Identify which cell holds the provided text, then report its [X, Y] central coordinate. 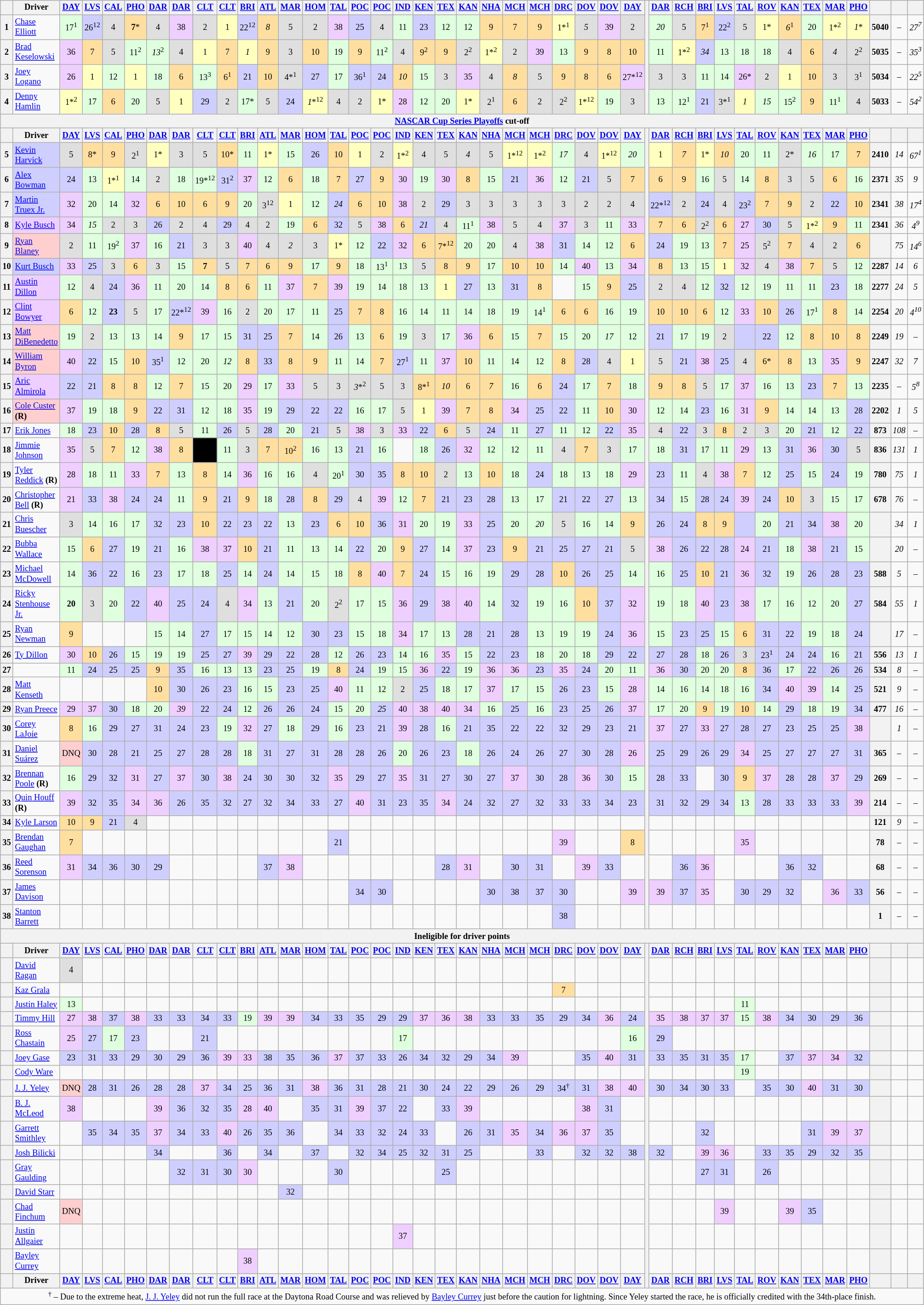
5035 [880, 52]
William Byron [36, 362]
Ty Dillon [36, 655]
19*12 [205, 180]
2202 [880, 411]
Denny Hamlin [36, 102]
102 [291, 451]
133 [205, 77]
4*1 [291, 77]
410 [915, 312]
27*12 [632, 77]
Chase Elliott [36, 27]
58 [915, 386]
222 [725, 27]
2212 [247, 27]
588 [880, 574]
361 [360, 77]
3*2 [360, 386]
Clint Bowyer [36, 312]
Aric Almirola [36, 386]
678 [880, 500]
836 [880, 451]
Martin Truex Jr. [36, 205]
Brad Keselowski [36, 52]
671 [915, 155]
8* [92, 155]
351 [158, 362]
10* [227, 155]
231 [767, 655]
8*1 [424, 386]
Daniel Suárez [36, 754]
2277 [880, 287]
152 [790, 102]
2249 [880, 337]
232 [745, 205]
17* [247, 102]
214 [880, 803]
71 [705, 27]
Reed Sorenson [36, 867]
92 [424, 52]
7*12 [446, 246]
Bayley Currey [36, 1261]
5033 [880, 102]
Cody Ware [36, 1072]
Corey LaJoie [36, 729]
Ricky Stenhouse Jr. [36, 604]
2410 [880, 155]
271 [403, 362]
542 [915, 102]
James Davison [36, 892]
Kevin Harvick [36, 155]
Ryan Preece [36, 709]
2235 [880, 386]
534 [880, 670]
Jimmie Johnson [36, 451]
Brennan Poole (R) [36, 778]
Josh Bilicki [36, 1153]
2247 [880, 362]
Tyler Reddick (R) [36, 475]
225 [915, 77]
Brendan Gaughan [36, 842]
2254 [880, 312]
B. J. McLeod [36, 1109]
108 [900, 430]
78 [880, 842]
6* [767, 362]
Ineligible for driver points [462, 936]
Stanton Barrett [36, 917]
873 [880, 430]
Austin Dillon [36, 287]
Timmy Hill [36, 1019]
Michael McDowell [36, 574]
Gray Gaulding [36, 1173]
49 [915, 225]
353 [915, 52]
141 [540, 312]
Ross Chastain [36, 1038]
5040 [880, 27]
Garrett Smithley [36, 1133]
Ryan Newman [36, 634]
2612 [92, 27]
68 [880, 867]
780 [880, 475]
Matt Kenseth [36, 690]
Cole Custer (R) [36, 411]
Matt DiBenedetto [36, 337]
277 [915, 27]
556 [880, 655]
Quin Houff (R) [36, 803]
Christopher Bell (R) [36, 500]
52 [767, 246]
174 [915, 205]
192 [113, 246]
7* [135, 27]
76 [900, 500]
Alex Bowman [36, 180]
David Ragan [36, 970]
26* [745, 77]
Joey Gase [36, 1058]
55 [900, 604]
Justin Haley [36, 1004]
56 [880, 892]
5034 [880, 77]
3*1 [725, 102]
365 [880, 754]
Chris Buescher [36, 525]
Kurt Busch [36, 267]
Kaz Grala [36, 990]
132 [158, 52]
Bubba Wallace [36, 549]
Kyle Larson [36, 823]
Justin Allgaier [36, 1236]
Joey Logano [36, 77]
Kyle Busch [36, 225]
146 [915, 246]
Ryan Blaney [36, 246]
34† [564, 1088]
477 [880, 709]
J. J. Yeley [36, 1088]
2371 [880, 180]
2287 [880, 267]
NASCAR Cup Series Playoffs cut-off [462, 121]
Chad Finchum [36, 1212]
521 [880, 690]
584 [880, 604]
269 [880, 778]
2* [790, 155]
David Starr [36, 1192]
Erik Jones [36, 430]
201 [339, 475]
